Find where the given text appears and provide that cell's center as (x, y) coordinate. 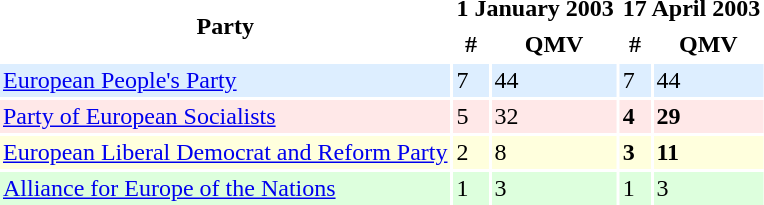
4 (636, 116)
European Liberal Democrat and Reform Party (225, 152)
29 (708, 116)
European People's Party (225, 80)
2 (470, 152)
32 (554, 116)
8 (554, 152)
11 (708, 152)
5 (470, 116)
Alliance for Europe of the Nations (225, 188)
Party of European Socialists (225, 116)
